Pinpoint the cell where the given text exists, returning its (x, y) midpoint coordinate. 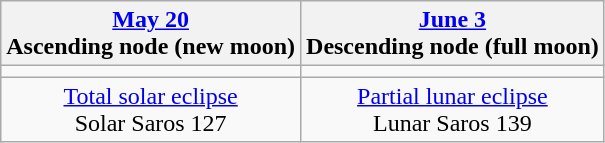
Total solar eclipseSolar Saros 127 (151, 110)
May 20Ascending node (new moon) (151, 34)
June 3Descending node (full moon) (453, 34)
Partial lunar eclipseLunar Saros 139 (453, 110)
